Search for the cell housing the specified text and yield its (x, y) center coordinate. 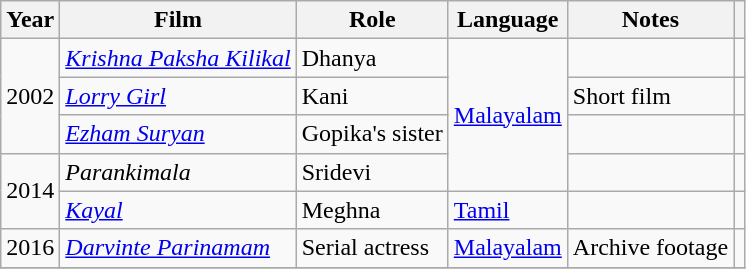
Role (372, 20)
Archive footage (650, 248)
Year (30, 20)
Film (178, 20)
Lorry Girl (178, 96)
Meghna (372, 210)
Kayal (178, 210)
Short film (650, 96)
Serial actress (372, 248)
Language (508, 20)
Notes (650, 20)
Dhanya (372, 58)
Ezham Suryan (178, 134)
Darvinte Parinamam (178, 248)
Parankimala (178, 172)
Kani (372, 96)
2014 (30, 191)
2002 (30, 96)
Gopika's sister (372, 134)
Sridevi (372, 172)
Krishna Paksha Kilikal (178, 58)
Tamil (508, 210)
2016 (30, 248)
